Extract the [x, y] coordinate from the center of the cell holding the provided text.  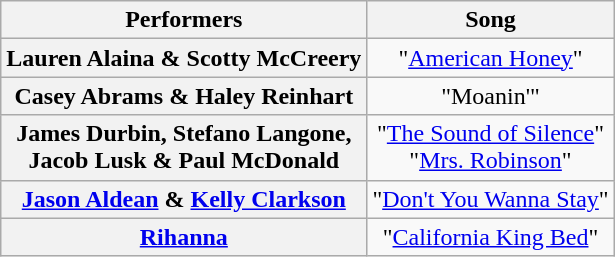
"California King Bed" [490, 237]
"Moanin'" [490, 96]
Rihanna [184, 237]
Lauren Alaina & Scotty McCreery [184, 58]
"The Sound of Silence""Mrs. Robinson" [490, 148]
Performers [184, 20]
Jason Aldean & Kelly Clarkson [184, 199]
"Don't You Wanna Stay" [490, 199]
Casey Abrams & Haley Reinhart [184, 96]
Song [490, 20]
James Durbin, Stefano Langone,Jacob Lusk & Paul McDonald [184, 148]
"American Honey" [490, 58]
